Extract the (X, Y) coordinate from the center of the cell holding the provided text.  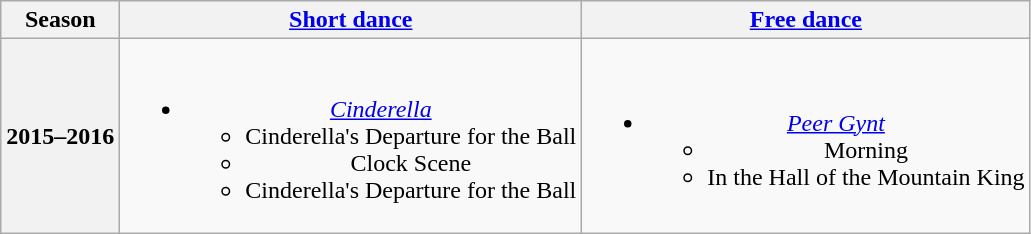
Cinderella Cinderella's Departure for the Ball Clock Scene Cinderella's Departure for the Ball (351, 136)
2015–2016 (60, 136)
Season (60, 20)
Short dance (351, 20)
Free dance (806, 20)
Peer Gynt MorningIn the Hall of the Mountain King (806, 136)
